Return [x, y] of the center of cell containing provided text 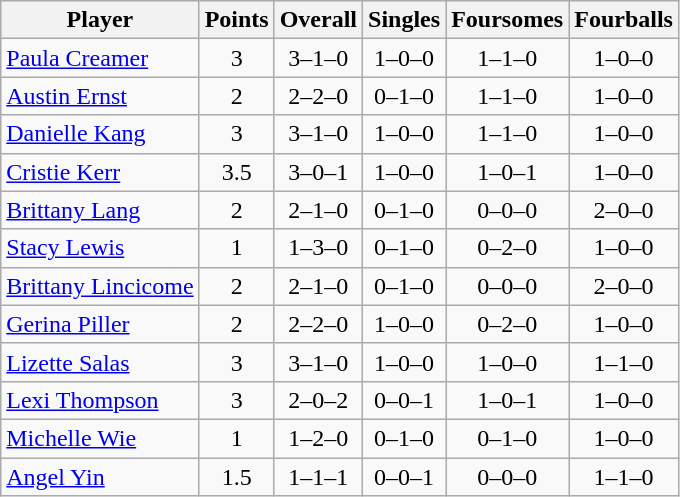
2–0–2 [318, 400]
Gerina Piller [100, 324]
Player [100, 20]
Austin Ernst [100, 96]
Stacy Lewis [100, 248]
Overall [318, 20]
Fourballs [624, 20]
Points [236, 20]
Lexi Thompson [100, 400]
Cristie Kerr [100, 172]
Brittany Lincicome [100, 286]
1–3–0 [318, 248]
Lizette Salas [100, 362]
Michelle Wie [100, 438]
1–2–0 [318, 438]
3–0–1 [318, 172]
Singles [404, 20]
1–1–1 [318, 477]
3.5 [236, 172]
Foursomes [508, 20]
1.5 [236, 477]
Paula Creamer [100, 58]
Danielle Kang [100, 134]
Brittany Lang [100, 210]
Angel Yin [100, 477]
